Provide the [x, y] coordinate of the cell's center where the given text is located.  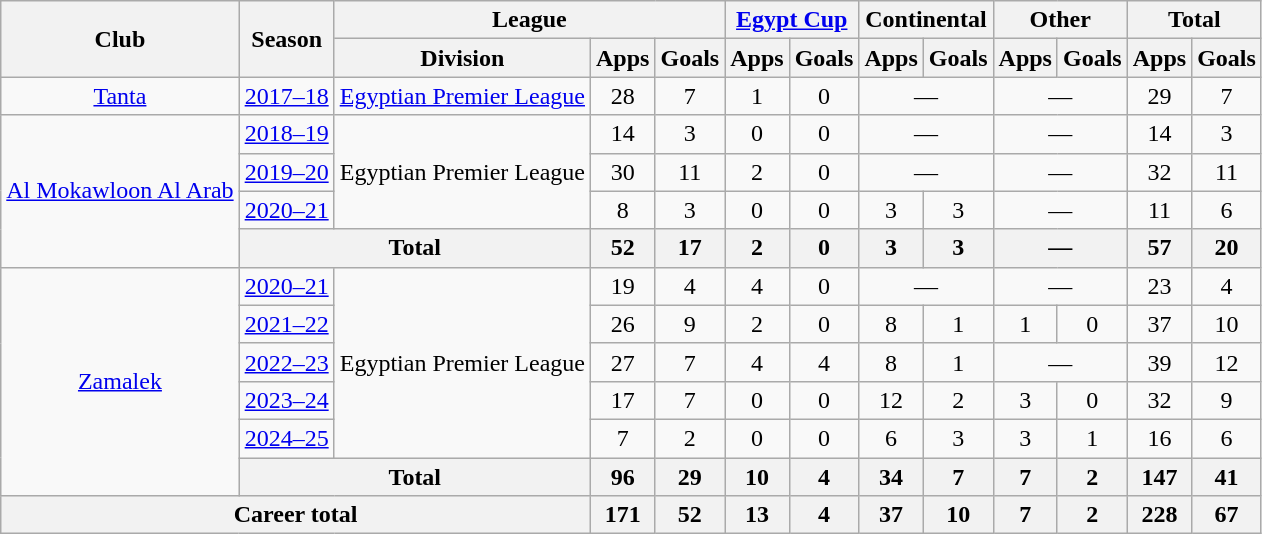
Al Mokawloon Al Arab [120, 191]
Zamalek [120, 381]
28 [623, 96]
2024–25 [286, 438]
Continental [926, 20]
Tanta [120, 96]
Other [1060, 20]
96 [623, 477]
2023–24 [286, 400]
Career total [296, 515]
20 [1227, 248]
39 [1159, 362]
30 [623, 172]
27 [623, 362]
League [529, 20]
13 [757, 515]
2019–20 [286, 172]
Division [462, 58]
2018–19 [286, 134]
2017–18 [286, 96]
2021–22 [286, 324]
41 [1227, 477]
34 [891, 477]
19 [623, 286]
23 [1159, 286]
Egypt Cup [792, 20]
57 [1159, 248]
67 [1227, 515]
2022–23 [286, 362]
26 [623, 324]
171 [623, 515]
Club [120, 39]
147 [1159, 477]
16 [1159, 438]
Season [286, 39]
228 [1159, 515]
